For the text-containing cell, return its midpoint in [x, y] coordinate format. 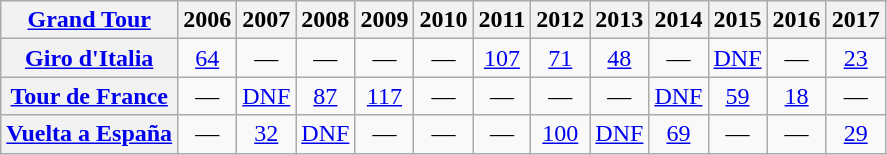
87 [326, 96]
32 [266, 134]
2009 [384, 20]
2017 [856, 20]
Tour de France [90, 96]
2007 [266, 20]
2014 [678, 20]
117 [384, 96]
Grand Tour [90, 20]
48 [620, 58]
Giro d'Italia [90, 58]
64 [208, 58]
2016 [796, 20]
2010 [444, 20]
Vuelta a España [90, 134]
2012 [560, 20]
29 [856, 134]
2015 [738, 20]
23 [856, 58]
107 [502, 58]
71 [560, 58]
100 [560, 134]
2006 [208, 20]
2011 [502, 20]
2013 [620, 20]
18 [796, 96]
59 [738, 96]
2008 [326, 20]
69 [678, 134]
